Pinpoint the cell where the given text exists, returning its (X, Y) midpoint coordinate. 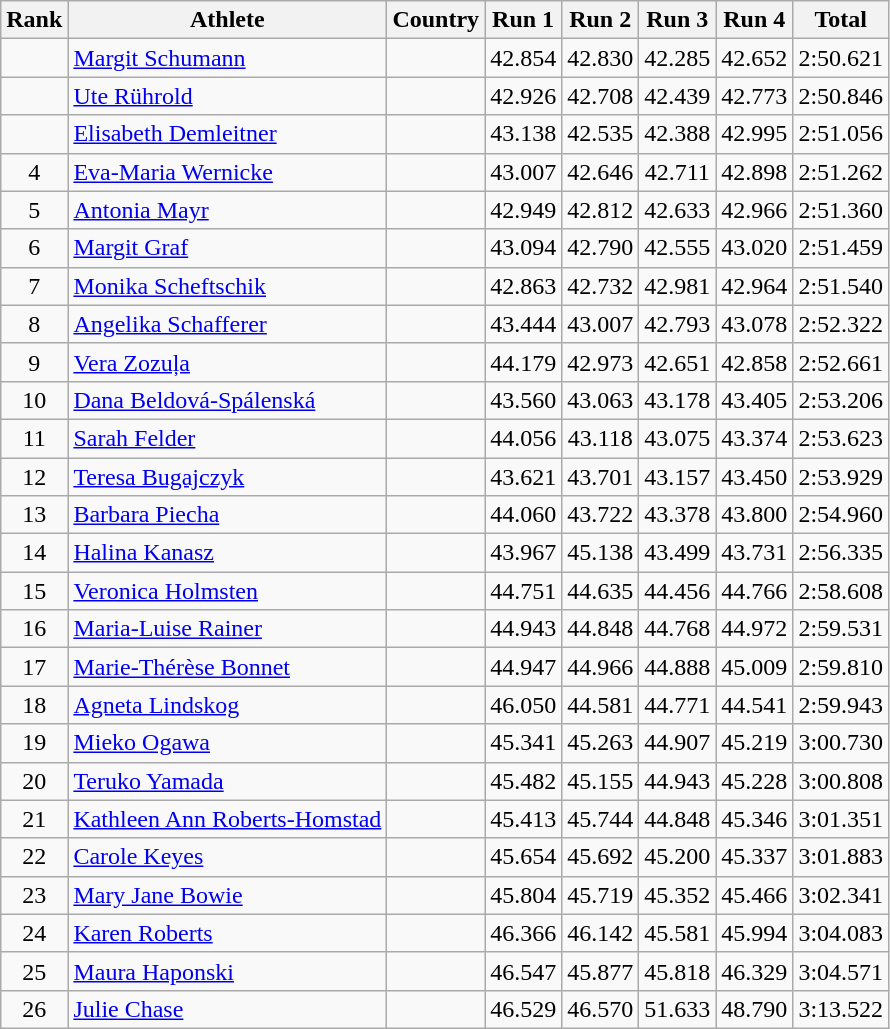
43.444 (524, 324)
2:59.943 (841, 705)
43.078 (754, 324)
46.050 (524, 705)
42.652 (754, 58)
Margit Schumann (228, 58)
26 (34, 1009)
42.535 (600, 134)
7 (34, 286)
Barbara Piecha (228, 515)
45.263 (600, 743)
43.138 (524, 134)
51.633 (678, 1009)
42.439 (678, 96)
42.973 (600, 362)
Sarah Felder (228, 438)
44.766 (754, 591)
45.994 (754, 933)
22 (34, 857)
5 (34, 210)
42.949 (524, 210)
2:52.322 (841, 324)
4 (34, 172)
42.790 (600, 248)
44.581 (600, 705)
44.771 (678, 705)
42.646 (600, 172)
2:51.459 (841, 248)
46.570 (600, 1009)
Run 4 (754, 20)
Maura Haponski (228, 971)
44.947 (524, 667)
Kathleen Ann Roberts-Homstad (228, 819)
Mieko Ogawa (228, 743)
Elisabeth Demleitner (228, 134)
24 (34, 933)
Veronica Holmsten (228, 591)
43.405 (754, 400)
13 (34, 515)
42.854 (524, 58)
46.329 (754, 971)
42.964 (754, 286)
Margit Graf (228, 248)
44.179 (524, 362)
3:04.571 (841, 971)
42.981 (678, 286)
2:59.810 (841, 667)
Maria-Luise Rainer (228, 629)
42.898 (754, 172)
Marie-Thérèse Bonnet (228, 667)
45.719 (600, 895)
15 (34, 591)
45.581 (678, 933)
43.800 (754, 515)
45.346 (754, 819)
2:51.360 (841, 210)
Run 2 (600, 20)
Halina Kanasz (228, 553)
43.118 (600, 438)
44.907 (678, 743)
3:02.341 (841, 895)
45.692 (600, 857)
Country (436, 20)
Teresa Bugajczyk (228, 477)
3:04.083 (841, 933)
43.378 (678, 515)
43.020 (754, 248)
2:53.206 (841, 400)
2:51.056 (841, 134)
46.547 (524, 971)
3:13.522 (841, 1009)
12 (34, 477)
45.413 (524, 819)
46.529 (524, 1009)
45.200 (678, 857)
Mary Jane Bowie (228, 895)
43.157 (678, 477)
44.751 (524, 591)
43.075 (678, 438)
45.818 (678, 971)
42.732 (600, 286)
42.651 (678, 362)
Vera Zozuļa (228, 362)
48.790 (754, 1009)
44.972 (754, 629)
Karen Roberts (228, 933)
2:51.540 (841, 286)
42.830 (600, 58)
45.352 (678, 895)
2:54.960 (841, 515)
45.219 (754, 743)
2:50.621 (841, 58)
43.063 (600, 400)
46.366 (524, 933)
25 (34, 971)
42.926 (524, 96)
43.374 (754, 438)
2:52.661 (841, 362)
45.337 (754, 857)
Run 1 (524, 20)
2:53.623 (841, 438)
2:50.846 (841, 96)
45.877 (600, 971)
43.178 (678, 400)
43.731 (754, 553)
17 (34, 667)
Monika Scheftschik (228, 286)
Eva-Maria Wernicke (228, 172)
3:00.808 (841, 781)
10 (34, 400)
18 (34, 705)
42.555 (678, 248)
3:00.730 (841, 743)
Julie Chase (228, 1009)
42.995 (754, 134)
Carole Keyes (228, 857)
3:01.351 (841, 819)
21 (34, 819)
23 (34, 895)
45.009 (754, 667)
44.768 (678, 629)
2:58.608 (841, 591)
42.708 (600, 96)
42.793 (678, 324)
45.744 (600, 819)
45.138 (600, 553)
43.701 (600, 477)
Antonia Mayr (228, 210)
Athlete (228, 20)
14 (34, 553)
44.060 (524, 515)
45.341 (524, 743)
20 (34, 781)
9 (34, 362)
43.499 (678, 553)
44.541 (754, 705)
Agneta Lindskog (228, 705)
42.633 (678, 210)
Rank (34, 20)
11 (34, 438)
42.863 (524, 286)
Run 3 (678, 20)
44.966 (600, 667)
43.722 (600, 515)
43.560 (524, 400)
42.711 (678, 172)
42.773 (754, 96)
Teruko Yamada (228, 781)
43.094 (524, 248)
45.228 (754, 781)
8 (34, 324)
45.804 (524, 895)
43.450 (754, 477)
42.812 (600, 210)
Dana Beldová-Spálenská (228, 400)
45.654 (524, 857)
45.155 (600, 781)
2:53.929 (841, 477)
46.142 (600, 933)
19 (34, 743)
Ute Rührold (228, 96)
45.482 (524, 781)
44.635 (600, 591)
3:01.883 (841, 857)
45.466 (754, 895)
43.621 (524, 477)
2:59.531 (841, 629)
44.456 (678, 591)
Angelika Schafferer (228, 324)
42.858 (754, 362)
44.056 (524, 438)
44.888 (678, 667)
16 (34, 629)
43.967 (524, 553)
42.966 (754, 210)
2:56.335 (841, 553)
Total (841, 20)
42.285 (678, 58)
6 (34, 248)
42.388 (678, 134)
2:51.262 (841, 172)
